Capture the cell that displays the provided text and extract its (X, Y) central coordinate. 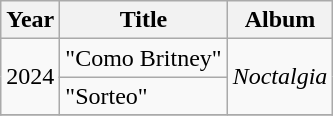
Noctalgia (280, 77)
"Como Britney" (144, 58)
2024 (30, 77)
Title (144, 20)
"Sorteo" (144, 96)
Year (30, 20)
Album (280, 20)
